Detect which cell encompasses the target text, then output its (x, y) center coordinate. 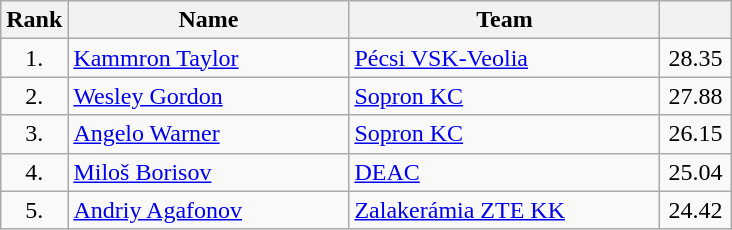
4. (34, 172)
Team (504, 20)
2. (34, 96)
DEAC (504, 172)
26.15 (696, 134)
Miloš Borisov (208, 172)
Andriy Agafonov (208, 210)
3. (34, 134)
Angelo Warner (208, 134)
Name (208, 20)
Rank (34, 20)
25.04 (696, 172)
5. (34, 210)
1. (34, 58)
27.88 (696, 96)
Zalakerámia ZTE KK (504, 210)
Wesley Gordon (208, 96)
Pécsi VSK-Veolia (504, 58)
Kammron Taylor (208, 58)
28.35 (696, 58)
24.42 (696, 210)
